Detect which cell encompasses the target text, then output its (x, y) center coordinate. 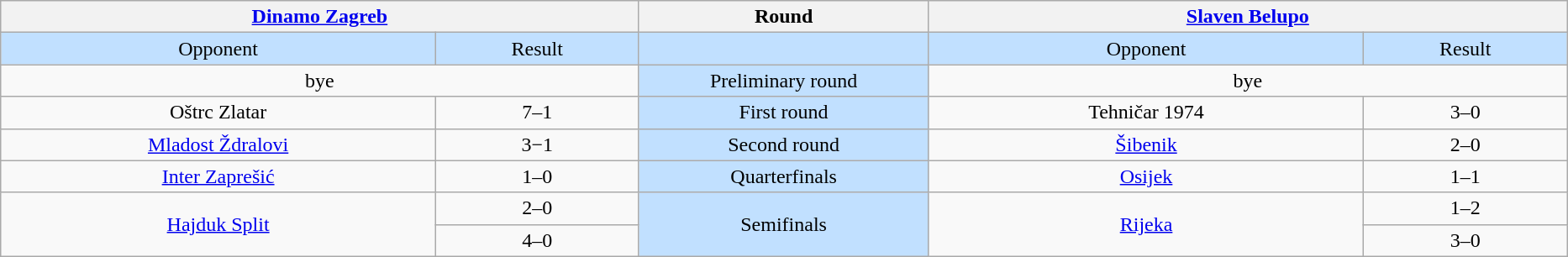
Preliminary round (783, 81)
Hajduk Split (218, 224)
First round (783, 113)
Second round (783, 144)
Slaven Belupo (1247, 17)
Quarterfinals (783, 176)
Šibenik (1146, 144)
Inter Zaprešić (218, 176)
3−1 (537, 144)
Rijeka (1146, 224)
Tehničar 1974 (1146, 113)
4–0 (537, 240)
Osijek (1146, 176)
Mladost Ždralovi (218, 144)
1–2 (1465, 208)
Semifinals (783, 224)
1–0 (537, 176)
Dinamo Zagreb (319, 17)
7–1 (537, 113)
Oštrc Zlatar (218, 113)
1–1 (1465, 176)
Round (783, 17)
